Extract the (x, y) coordinate from the center of the cell holding the provided text.  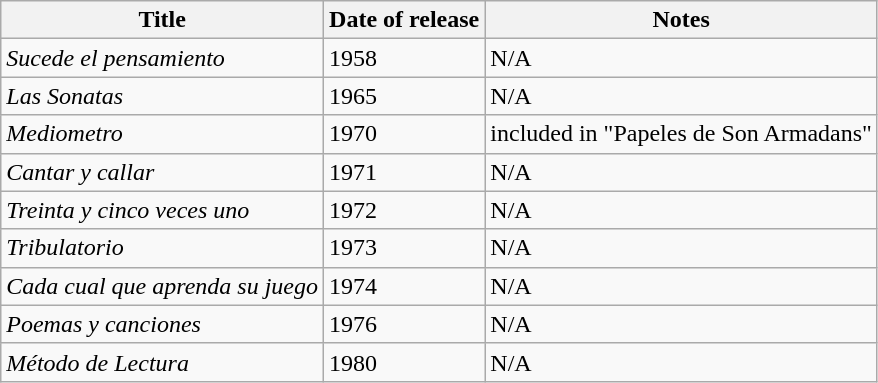
1974 (404, 286)
Mediometro (162, 134)
included in "Papeles de Son Armadans" (682, 134)
1971 (404, 172)
Notes (682, 20)
1965 (404, 96)
1973 (404, 248)
1972 (404, 210)
1976 (404, 324)
Método de Lectura (162, 362)
Title (162, 20)
Sucede el pensamiento (162, 58)
1970 (404, 134)
Las Sonatas (162, 96)
Date of release (404, 20)
Treinta y cinco veces uno (162, 210)
Cantar y callar (162, 172)
Cada cual que aprenda su juego (162, 286)
1958 (404, 58)
Tribulatorio (162, 248)
1980 (404, 362)
Poemas y canciones (162, 324)
